Provide the (x, y) coordinate of the cell's center where the given text is located.  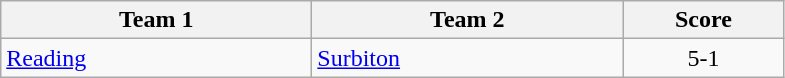
Team 1 (156, 20)
Reading (156, 58)
Surbiton (468, 58)
Team 2 (468, 20)
Score (704, 20)
5-1 (704, 58)
